Provide the [x, y] coordinate of the cell's center where the given text is located.  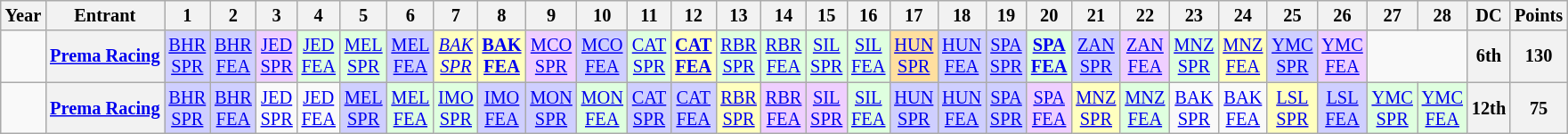
MONFEA [602, 108]
8 [502, 15]
3 [277, 15]
MCOSPR [550, 56]
2 [233, 15]
17 [914, 15]
12th [1489, 108]
Year [23, 15]
26 [1342, 15]
Points [1539, 15]
18 [962, 15]
130 [1539, 56]
12 [693, 15]
ZANSPR [1095, 56]
22 [1145, 15]
MONSPR [550, 108]
20 [1049, 15]
19 [1006, 15]
4 [319, 15]
ZANFEA [1145, 56]
14 [784, 15]
6 [411, 15]
75 [1539, 108]
13 [738, 15]
LSLFEA [1342, 108]
24 [1243, 15]
LSLSPR [1292, 108]
16 [868, 15]
27 [1393, 15]
15 [826, 15]
DC [1489, 15]
21 [1095, 15]
7 [456, 15]
9 [550, 15]
11 [649, 15]
5 [363, 15]
23 [1193, 15]
MCOFEA [602, 56]
IMOSPR [456, 108]
28 [1442, 15]
25 [1292, 15]
Entrant [105, 15]
1 [187, 15]
10 [602, 15]
IMOFEA [502, 108]
6th [1489, 56]
